Return (x, y) of the center of cell containing provided text 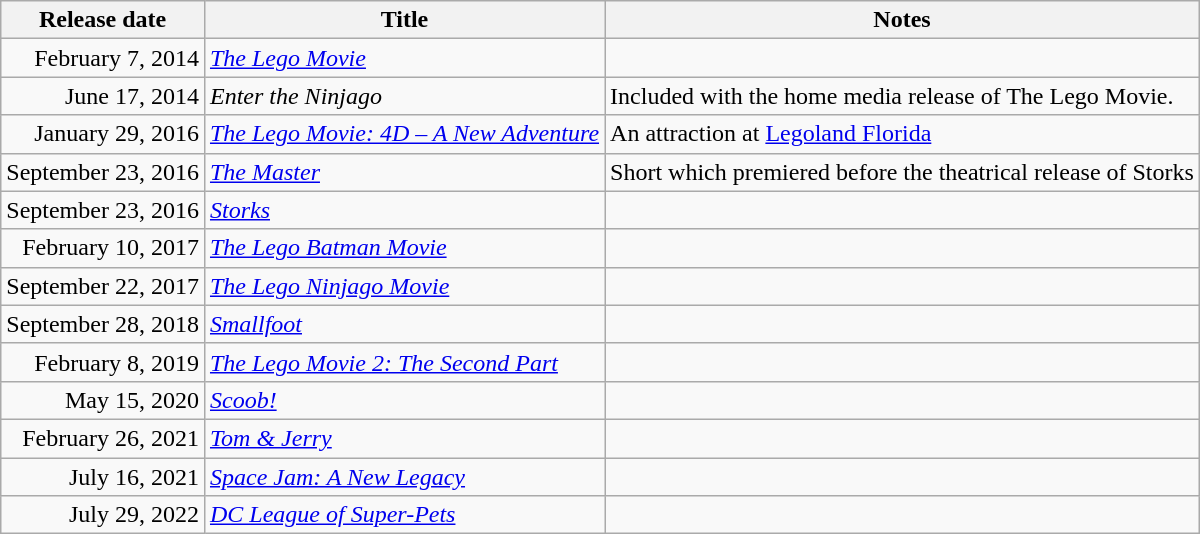
June 17, 2014 (103, 96)
Included with the home media release of The Lego Movie. (902, 96)
July 16, 2021 (103, 477)
Scoob! (404, 400)
The Lego Ninjago Movie (404, 286)
Storks (404, 210)
Smallfoot (404, 324)
Notes (902, 20)
January 29, 2016 (103, 134)
February 7, 2014 (103, 58)
An attraction at Legoland Florida (902, 134)
February 8, 2019 (103, 362)
Space Jam: A New Legacy (404, 477)
The Lego Movie: 4D – A New Adventure (404, 134)
Release date (103, 20)
The Lego Movie (404, 58)
September 28, 2018 (103, 324)
September 22, 2017 (103, 286)
February 10, 2017 (103, 248)
Tom & Jerry (404, 438)
February 26, 2021 (103, 438)
July 29, 2022 (103, 515)
May 15, 2020 (103, 400)
Short which premiered before the theatrical release of Storks (902, 172)
DC League of Super-Pets (404, 515)
The Lego Movie 2: The Second Part (404, 362)
The Lego Batman Movie (404, 248)
Enter the Ninjago (404, 96)
The Master (404, 172)
Title (404, 20)
